Identify which cell holds the provided text, then report its [x, y] central coordinate. 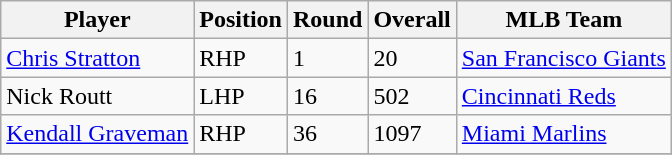
MLB Team [564, 20]
Player [98, 20]
Nick Routt [98, 96]
Chris Stratton [98, 58]
Cincinnati Reds [564, 96]
16 [327, 96]
20 [412, 58]
1 [327, 58]
1097 [412, 134]
Miami Marlins [564, 134]
Overall [412, 20]
Position [241, 20]
36 [327, 134]
San Francisco Giants [564, 58]
Round [327, 20]
502 [412, 96]
Kendall Graveman [98, 134]
LHP [241, 96]
